For the text-containing cell, return its midpoint in [X, Y] coordinate format. 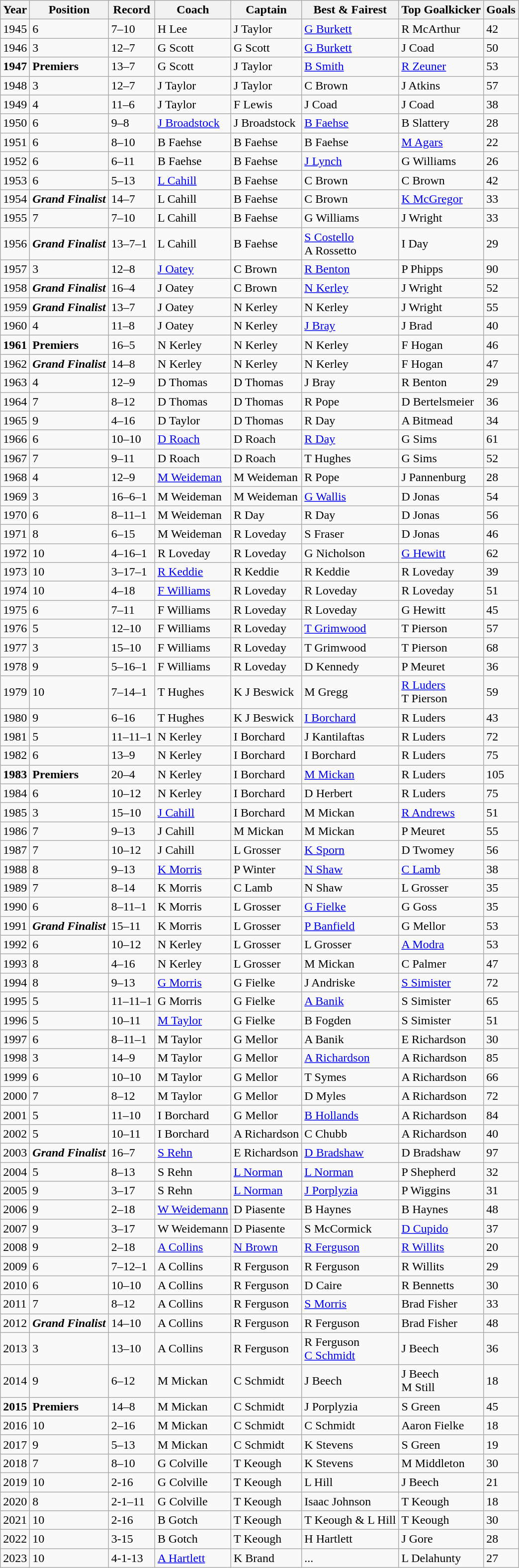
2013 [15, 1349]
5–16–1 [131, 666]
1969 [15, 496]
S McCormick [350, 1229]
H Hartlett [350, 1539]
R Andrews [441, 812]
19 [501, 1444]
Coach [193, 10]
J Gore [441, 1539]
2008 [15, 1247]
90 [501, 269]
2015 [15, 1406]
S CostelloA Rossetto [350, 244]
1977 [15, 648]
Aaron Fielke [441, 1425]
13–9 [131, 755]
14–7 [131, 199]
16–4 [131, 288]
Position [69, 10]
G Wallis [350, 496]
1978 [15, 666]
12–10 [131, 629]
34 [501, 420]
1995 [15, 1001]
C Palmer [441, 964]
26 [501, 161]
1958 [15, 288]
1987 [15, 850]
61 [501, 439]
14–10 [131, 1323]
105 [501, 774]
1954 [15, 199]
68 [501, 648]
97 [501, 1153]
1990 [15, 907]
2-1–11 [131, 1501]
11–10 [131, 1115]
9–8 [131, 123]
2012 [15, 1323]
1996 [15, 1020]
1949 [15, 104]
39 [501, 572]
2009 [15, 1266]
D Bertelsmeier [441, 402]
1988 [15, 869]
2007 [15, 1229]
84 [501, 1115]
1982 [15, 755]
27 [501, 1558]
1953 [15, 180]
D Taylor [193, 420]
1997 [15, 1039]
J Andriske [350, 983]
1971 [15, 534]
1960 [15, 326]
4–18 [131, 591]
1994 [15, 983]
1956 [15, 244]
2006 [15, 1210]
1968 [15, 477]
P Shepherd [441, 1171]
R Zeuner [441, 67]
50 [501, 48]
1992 [15, 945]
32 [501, 1171]
D Cupido [441, 1229]
3–17–1 [131, 572]
31 [501, 1191]
1950 [15, 123]
B Fogden [350, 1020]
1989 [15, 888]
2019 [15, 1482]
2–16 [131, 1425]
P Banfield [350, 926]
M Gregg [350, 692]
7–12–1 [131, 1266]
1962 [15, 364]
65 [501, 1001]
66 [501, 1077]
16–5 [131, 345]
R McArthur [441, 29]
Goals [501, 10]
7–11 [131, 610]
1945 [15, 29]
1963 [15, 383]
1947 [15, 67]
M Agars [441, 142]
9–11 [131, 458]
6–11 [131, 161]
I Day [441, 244]
R Bennetts [441, 1285]
1972 [15, 553]
43 [501, 718]
Best & Fairest [350, 10]
59 [501, 692]
K Sporn [350, 850]
37 [501, 1229]
1964 [15, 402]
1961 [15, 345]
2018 [15, 1463]
13–10 [131, 1349]
1966 [15, 439]
1970 [15, 515]
2022 [15, 1539]
2010 [15, 1285]
J Lynch [350, 161]
1991 [15, 926]
Captain [266, 10]
M Middleton [441, 1463]
J Kantilaftas [350, 737]
62 [501, 553]
G Goss [441, 907]
S Morris [350, 1304]
6–16 [131, 718]
D Caire [350, 1285]
2020 [15, 1501]
85 [501, 1058]
2014 [15, 1381]
D Myles [350, 1096]
1998 [15, 1058]
1979 [15, 692]
11–6 [131, 104]
1959 [15, 307]
K McGregor [441, 199]
15–11 [131, 926]
N Brown [266, 1247]
7–14–1 [131, 692]
Top Goalkicker [441, 10]
L Delahunty [441, 1558]
4–16–1 [131, 553]
20 [501, 1247]
2011 [15, 1304]
F Lewis [266, 104]
Isaac Johnson [350, 1501]
P Wiggins [441, 1191]
1999 [15, 1077]
A Bitmead [441, 420]
1948 [15, 85]
2005 [15, 1191]
L Hill [350, 1482]
16–7 [131, 1153]
R FergusonC Schmidt [350, 1349]
2021 [15, 1520]
2002 [15, 1134]
... [350, 1558]
J Brad [441, 326]
D Twomey [441, 850]
R LudersT Pierson [441, 692]
1951 [15, 142]
21 [501, 1482]
D Kennedy [350, 666]
2001 [15, 1115]
Year [15, 10]
1974 [15, 591]
1980 [15, 718]
1973 [15, 572]
1981 [15, 737]
1986 [15, 831]
1946 [15, 48]
D Herbert [350, 793]
13–7–1 [131, 244]
1957 [15, 269]
T Keough & L Hill [350, 1520]
1983 [15, 774]
B Hollands [350, 1115]
12–8 [131, 269]
2000 [15, 1096]
8–14 [131, 888]
1975 [15, 610]
Record [131, 10]
22 [501, 142]
2023 [15, 1558]
1965 [15, 420]
B Smith [350, 67]
1952 [15, 161]
6–15 [131, 534]
1976 [15, 629]
K Brand [266, 1558]
2016 [15, 1425]
3-15 [131, 1539]
P Winter [266, 869]
6–12 [131, 1381]
16–6–1 [131, 496]
1955 [15, 218]
A Modra [441, 945]
11–8 [131, 326]
J Pannenburg [441, 477]
H Lee [193, 29]
1984 [15, 793]
A Hartlett [193, 1558]
T Symes [350, 1077]
2003 [15, 1153]
C Chubb [350, 1134]
1967 [15, 458]
J BeechM Still [441, 1381]
B Slattery [441, 123]
8–13 [131, 1171]
14–9 [131, 1058]
54 [501, 496]
1985 [15, 812]
S Fraser [350, 534]
G Nicholson [350, 553]
J Atkins [441, 85]
1993 [15, 964]
4-1-13 [131, 1558]
2004 [15, 1171]
P Phipps [441, 269]
20–4 [131, 774]
2017 [15, 1444]
